Return [X, Y] of the center of cell containing provided text 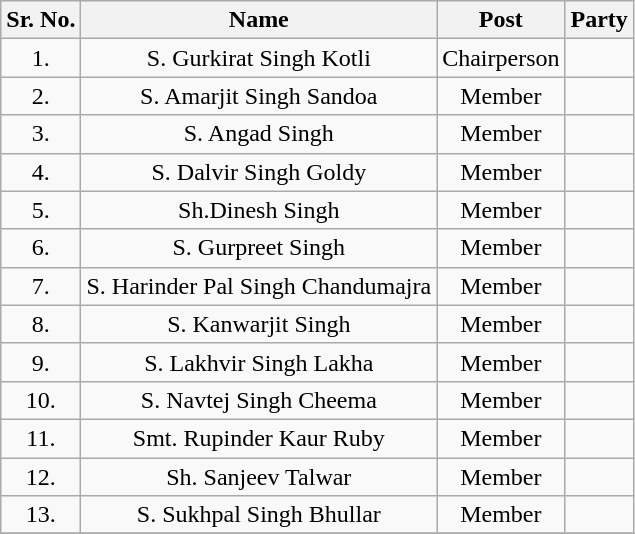
11. [41, 438]
Chairperson [501, 58]
6. [41, 248]
S. Harinder Pal Singh Chandumajra [259, 286]
Sh.Dinesh Singh [259, 210]
8. [41, 324]
4. [41, 172]
S. Dalvir Singh Goldy [259, 172]
S. Amarjit Singh Sandoa [259, 96]
S. Gurpreet Singh [259, 248]
10. [41, 400]
13. [41, 515]
2. [41, 96]
Post [501, 20]
3. [41, 134]
Sh. Sanjeev Talwar [259, 477]
Sr. No. [41, 20]
S. Gurkirat Singh Kotli [259, 58]
1. [41, 58]
Name [259, 20]
Party [599, 20]
12. [41, 477]
7. [41, 286]
S. Angad Singh [259, 134]
9. [41, 362]
5. [41, 210]
Smt. Rupinder Kaur Ruby [259, 438]
S. Navtej Singh Cheema [259, 400]
S. Kanwarjit Singh [259, 324]
S. Sukhpal Singh Bhullar [259, 515]
S. Lakhvir Singh Lakha [259, 362]
